Return the [x, y] coordinate for the center point of the cell that contains the specified text.  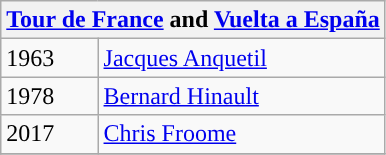
Chris Froome [242, 134]
1963 [50, 58]
Tour de France and Vuelta a España [194, 20]
1978 [50, 96]
2017 [50, 134]
Bernard Hinault [242, 96]
Jacques Anquetil [242, 58]
